Capture the cell that displays the provided text and extract its (x, y) central coordinate. 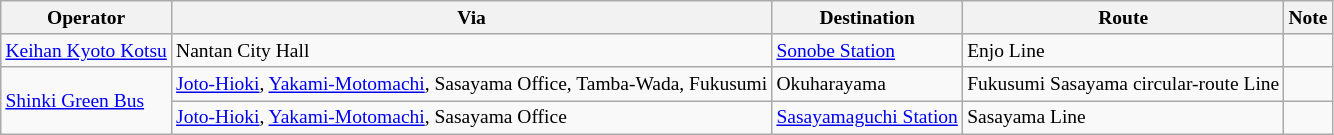
Note (1308, 18)
Route (1124, 18)
Okuharayama (868, 84)
Enjo Line (1124, 50)
Sasayama Line (1124, 118)
Joto-Hioki, Yakami-Motomachi, Sasayama Office (471, 118)
Nantan City Hall (471, 50)
Keihan Kyoto Kotsu (86, 50)
Sonobe Station (868, 50)
Shinki Green Bus (86, 100)
Operator (86, 18)
Destination (868, 18)
Via (471, 18)
Sasayamaguchi Station (868, 118)
Joto-Hioki, Yakami-Motomachi, Sasayama Office, Tamba-Wada, Fukusumi (471, 84)
Fukusumi Sasayama circular-route Line (1124, 84)
